Return the (x, y) coordinate for the center point of the cell that contains the specified text.  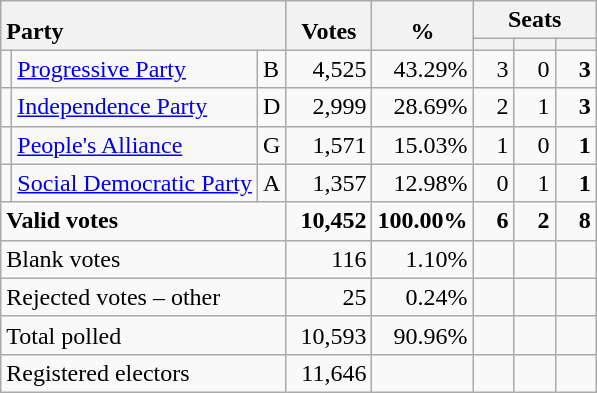
25 (329, 297)
Blank votes (144, 259)
% (422, 26)
People's Alliance (135, 145)
4,525 (329, 69)
1.10% (422, 259)
8 (576, 221)
Votes (329, 26)
Registered electors (144, 373)
Independence Party (135, 107)
D (271, 107)
2,999 (329, 107)
Seats (534, 20)
Social Democratic Party (135, 183)
1,571 (329, 145)
15.03% (422, 145)
116 (329, 259)
12.98% (422, 183)
43.29% (422, 69)
A (271, 183)
0.24% (422, 297)
1,357 (329, 183)
Total polled (144, 335)
28.69% (422, 107)
Rejected votes – other (144, 297)
G (271, 145)
100.00% (422, 221)
Progressive Party (135, 69)
10,452 (329, 221)
90.96% (422, 335)
11,646 (329, 373)
B (271, 69)
Party (144, 26)
Valid votes (144, 221)
10,593 (329, 335)
6 (494, 221)
